Determine the [X, Y] coordinate at the center of the cell enclosing the given text.  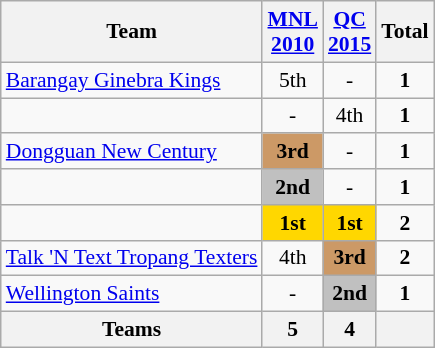
Teams [132, 330]
QC2015 [350, 32]
5th [292, 80]
Total [404, 32]
Team [132, 32]
Barangay Ginebra Kings [132, 80]
Dongguan New Century [132, 152]
Talk 'N Text Tropang Texters [132, 258]
Wellington Saints [132, 294]
4 [350, 330]
5 [292, 330]
MNL2010 [292, 32]
